Search for the cell housing the specified text and yield its [X, Y] center coordinate. 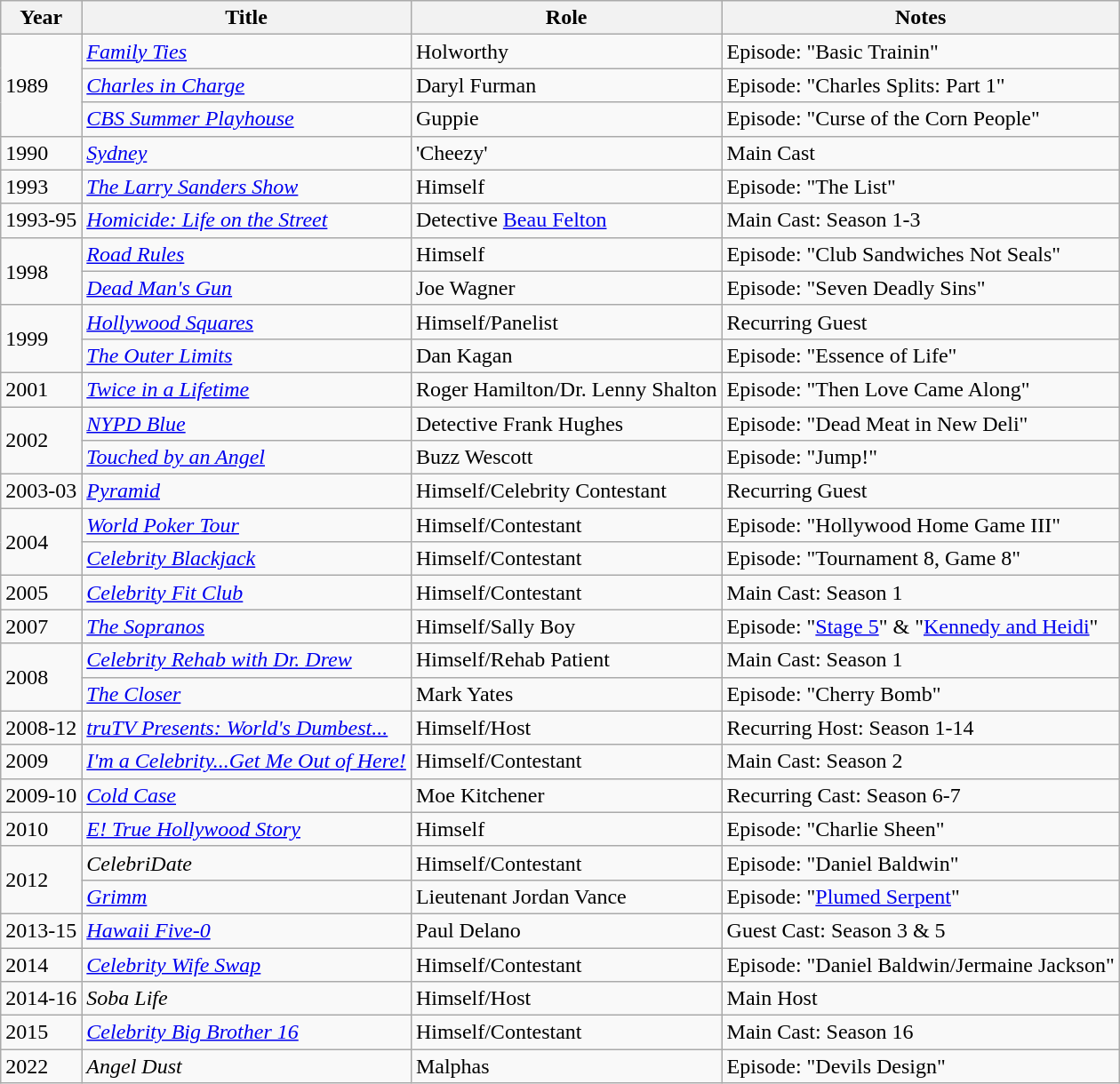
2014 [41, 964]
2009 [41, 761]
Celebrity Rehab with Dr. Drew [247, 660]
Daryl Furman [566, 85]
Main Cast [921, 153]
2005 [41, 593]
CelebriDate [247, 863]
2013-15 [41, 930]
Dan Kagan [566, 355]
The Outer Limits [247, 355]
2012 [41, 880]
Buzz Wescott [566, 458]
Joe Wagner [566, 288]
Episode: "Club Sandwiches Not Seals" [921, 254]
Episode: "Charles Splits: Part 1" [921, 85]
Episode: "Jump!" [921, 458]
1993-95 [41, 220]
Lieutenant Jordan Vance [566, 897]
Himself/Celebrity Contestant [566, 491]
Family Ties [247, 52]
Episode: "Essence of Life" [921, 355]
Episode: "The List" [921, 187]
1993 [41, 187]
The Sopranos [247, 626]
Main Host [921, 999]
Episode: "Charlie Sheen" [921, 829]
Himself/Sally Boy [566, 626]
The Larry Sanders Show [247, 187]
I'm a Celebrity...Get Me Out of Here! [247, 761]
2008 [41, 677]
Pyramid [247, 491]
The Closer [247, 694]
truTV Presents: World's Dumbest... [247, 728]
2002 [41, 441]
2001 [41, 389]
Episode: "Tournament 8, Game 8" [921, 559]
Episode: "Seven Deadly Sins" [921, 288]
Paul Delano [566, 930]
Sydney [247, 153]
2004 [41, 542]
Dead Man's Gun [247, 288]
Detective Frank Hughes [566, 424]
Episode: "Curse of the Corn People" [921, 119]
Homicide: Life on the Street [247, 220]
2007 [41, 626]
Twice in a Lifetime [247, 389]
Notes [921, 18]
Himself/Rehab Patient [566, 660]
Guppie [566, 119]
Celebrity Fit Club [247, 593]
Touched by an Angel [247, 458]
World Poker Tour [247, 525]
Hollywood Squares [247, 322]
Mark Yates [566, 694]
Guest Cast: Season 3 & 5 [921, 930]
Moe Kitchener [566, 795]
Episode: "Devils Design" [921, 1066]
Episode: "Basic Trainin" [921, 52]
Hawaii Five-0 [247, 930]
2003-03 [41, 491]
2008-12 [41, 728]
CBS Summer Playhouse [247, 119]
Main Cast: Season 16 [921, 1032]
Episode: "Plumed Serpent" [921, 897]
Grimm [247, 897]
Charles in Charge [247, 85]
2015 [41, 1032]
Title [247, 18]
Celebrity Big Brother 16 [247, 1032]
Roger Hamilton/Dr. Lenny Shalton [566, 389]
E! True Hollywood Story [247, 829]
Himself/Panelist [566, 322]
2009-10 [41, 795]
NYPD Blue [247, 424]
Cold Case [247, 795]
Role [566, 18]
1990 [41, 153]
Soba Life [247, 999]
2014-16 [41, 999]
2010 [41, 829]
1989 [41, 85]
Episode: "Daniel Baldwin" [921, 863]
Malphas [566, 1066]
Recurring Cast: Season 6-7 [921, 795]
Main Cast: Season 1-3 [921, 220]
Road Rules [247, 254]
2022 [41, 1066]
Episode: "Daniel Baldwin/Jermaine Jackson" [921, 964]
Episode: "Hollywood Home Game III" [921, 525]
'Cheezy' [566, 153]
Celebrity Blackjack [247, 559]
1999 [41, 339]
Episode: "Stage 5" & "Kennedy and Heidi" [921, 626]
Episode: "Then Love Came Along" [921, 389]
1998 [41, 271]
Celebrity Wife Swap [247, 964]
Angel Dust [247, 1066]
Recurring Host: Season 1-14 [921, 728]
Episode: "Dead Meat in New Deli" [921, 424]
Year [41, 18]
Detective Beau Felton [566, 220]
Episode: "Cherry Bomb" [921, 694]
Holworthy [566, 52]
Main Cast: Season 2 [921, 761]
